Return the (X, Y) coordinate for the center point of the cell that contains the specified text.  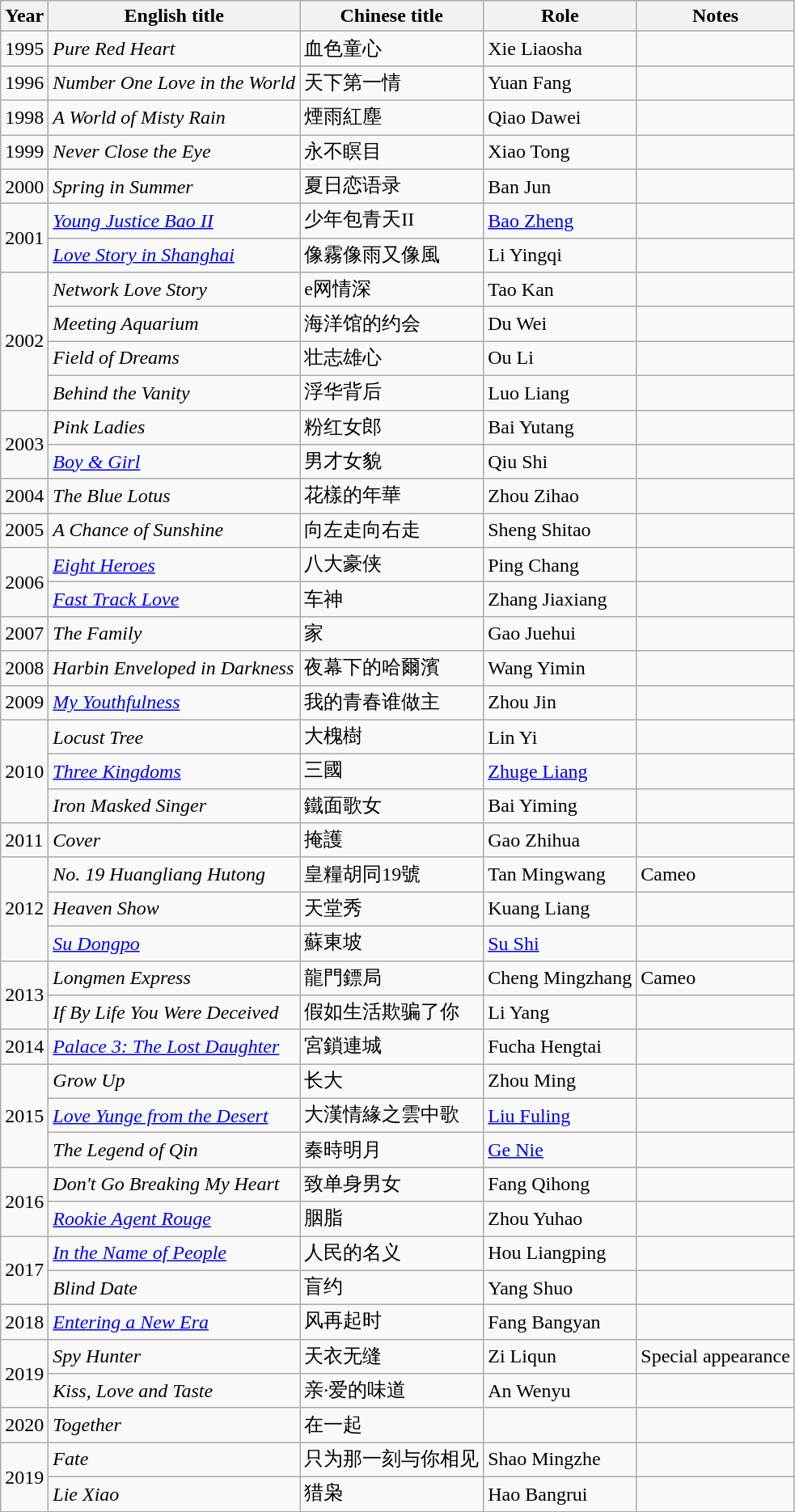
Lie Xiao (175, 1494)
2000 (24, 186)
Hao Bangrui (560, 1494)
English title (175, 16)
My Youthfulness (175, 703)
Luo Liang (560, 393)
Blind Date (175, 1287)
Fang Qihong (560, 1184)
e网情深 (391, 289)
2017 (24, 1269)
车神 (391, 600)
长大 (391, 1082)
Iron Masked Singer (175, 805)
Bai Yiming (560, 805)
2013 (24, 995)
Bao Zheng (560, 222)
Qiu Shi (560, 462)
天堂秀 (391, 909)
Sheng Shitao (560, 530)
Spring in Summer (175, 186)
Behind the Vanity (175, 393)
Ping Chang (560, 564)
在一起 (391, 1425)
A Chance of Sunshine (175, 530)
Fast Track Love (175, 600)
Network Love Story (175, 289)
1995 (24, 49)
天衣无缝 (391, 1357)
海洋馆的约会 (391, 323)
Ge Nie (560, 1150)
Year (24, 16)
少年包青天II (391, 222)
Yuan Fang (560, 82)
Boy & Girl (175, 462)
Du Wei (560, 323)
A World of Misty Rain (175, 118)
2012 (24, 909)
Heaven Show (175, 909)
Notes (716, 16)
Zhou Jin (560, 703)
2005 (24, 530)
Xie Liaosha (560, 49)
Longmen Express (175, 978)
Bai Yutang (560, 427)
Cheng Mingzhang (560, 978)
Don't Go Breaking My Heart (175, 1184)
Kiss, Love and Taste (175, 1391)
2002 (24, 341)
Ou Li (560, 359)
Pink Ladies (175, 427)
The Legend of Qin (175, 1150)
Wang Yimin (560, 668)
2003 (24, 445)
Young Justice Bao II (175, 222)
Xiao Tong (560, 152)
Su Dongpo (175, 943)
Tao Kan (560, 289)
Harbin Enveloped in Darkness (175, 668)
猎枭 (391, 1494)
Love Story in Shanghai (175, 256)
The Family (175, 634)
Entering a New Era (175, 1323)
大漢情緣之雲中歌 (391, 1116)
Meeting Aquarium (175, 323)
No. 19 Huangliang Hutong (175, 875)
我的青春谁做主 (391, 703)
煙雨紅塵 (391, 118)
亲·爱的味道 (391, 1391)
Zhang Jiaxiang (560, 600)
Ban Jun (560, 186)
2011 (24, 841)
Chinese title (391, 16)
天下第一情 (391, 82)
2020 (24, 1425)
胭脂 (391, 1219)
血色童心 (391, 49)
Eight Heroes (175, 564)
大槐樹 (391, 737)
Fucha Hengtai (560, 1046)
Rookie Agent Rouge (175, 1219)
Role (560, 16)
2004 (24, 496)
Yang Shuo (560, 1287)
Qiao Dawei (560, 118)
Pure Red Heart (175, 49)
Kuang Liang (560, 909)
1996 (24, 82)
Gao Juehui (560, 634)
If By Life You Were Deceived (175, 1012)
蘇東坡 (391, 943)
Su Shi (560, 943)
2010 (24, 771)
The Blue Lotus (175, 496)
盲约 (391, 1287)
Li Yingqi (560, 256)
Field of Dreams (175, 359)
Li Yang (560, 1012)
Spy Hunter (175, 1357)
鐵面歌女 (391, 805)
Together (175, 1425)
Fang Bangyan (560, 1323)
只为那一刻与你相见 (391, 1460)
龍門鏢局 (391, 978)
壮志雄心 (391, 359)
Cover (175, 841)
Locust Tree (175, 737)
Liu Fuling (560, 1116)
Special appearance (716, 1357)
Zhou Ming (560, 1082)
Zhuge Liang (560, 771)
三國 (391, 771)
2008 (24, 668)
1998 (24, 118)
2015 (24, 1116)
Three Kingdoms (175, 771)
2007 (24, 634)
Tan Mingwang (560, 875)
男才女貌 (391, 462)
花樣的年華 (391, 496)
Hou Liangping (560, 1253)
致单身男女 (391, 1184)
Zhou Yuhao (560, 1219)
向左走向右走 (391, 530)
An Wenyu (560, 1391)
Shao Mingzhe (560, 1460)
夜幕下的哈爾濱 (391, 668)
掩護 (391, 841)
2001 (24, 238)
Fate (175, 1460)
Grow Up (175, 1082)
2006 (24, 582)
Zhou Zihao (560, 496)
皇糧胡同19號 (391, 875)
2014 (24, 1046)
宮鎖連城 (391, 1046)
风再起时 (391, 1323)
夏日恋语录 (391, 186)
Love Yunge from the Desert (175, 1116)
2016 (24, 1202)
人民的名义 (391, 1253)
Zi Liqun (560, 1357)
假如生活欺骗了你 (391, 1012)
Palace 3: The Lost Daughter (175, 1046)
Lin Yi (560, 737)
Never Close the Eye (175, 152)
永不瞑目 (391, 152)
Gao Zhihua (560, 841)
粉红女郎 (391, 427)
家 (391, 634)
秦時明月 (391, 1150)
浮华背后 (391, 393)
像霧像雨又像風 (391, 256)
1999 (24, 152)
2018 (24, 1323)
2009 (24, 703)
In the Name of People (175, 1253)
Number One Love in the World (175, 82)
八大豪侠 (391, 564)
